Detect which cell encompasses the target text, then output its (X, Y) center coordinate. 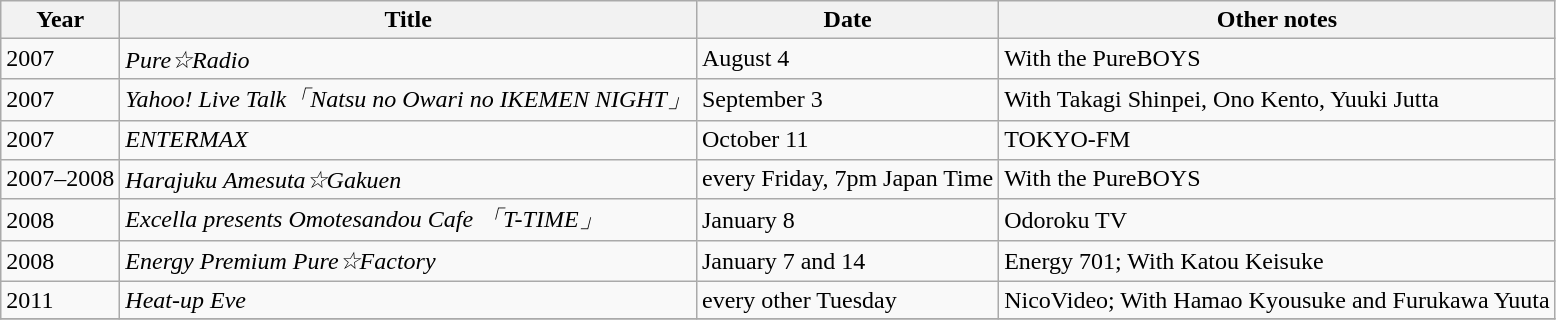
Heat-up Eve (408, 300)
Year (60, 20)
TOKYO-FM (1278, 140)
Pure☆Radio (408, 59)
Excella presents Omotesandou Cafe 「T-TIME」 (408, 220)
NicoVideo; With Hamao Kyousuke and Furukawa Yuuta (1278, 300)
every Friday, 7pm Japan Time (847, 179)
2007–2008 (60, 179)
With Takagi Shinpei, Ono Kento, Yuuki Jutta (1278, 100)
January 7 and 14 (847, 261)
Yahoo! Live Talk「Natsu no Owari no IKEMEN NIGHT」 (408, 100)
Other notes (1278, 20)
Energy Premium Pure☆Factory (408, 261)
2011 (60, 300)
Odoroku TV (1278, 220)
Energy 701; With Katou Keisuke (1278, 261)
Title (408, 20)
Date (847, 20)
January 8 (847, 220)
Harajuku Amesuta☆Gakuen (408, 179)
October 11 (847, 140)
every other Tuesday (847, 300)
ENTERMAX (408, 140)
September 3 (847, 100)
August 4 (847, 59)
